Return the (X, Y) coordinate for the center point of the cell that contains the specified text.  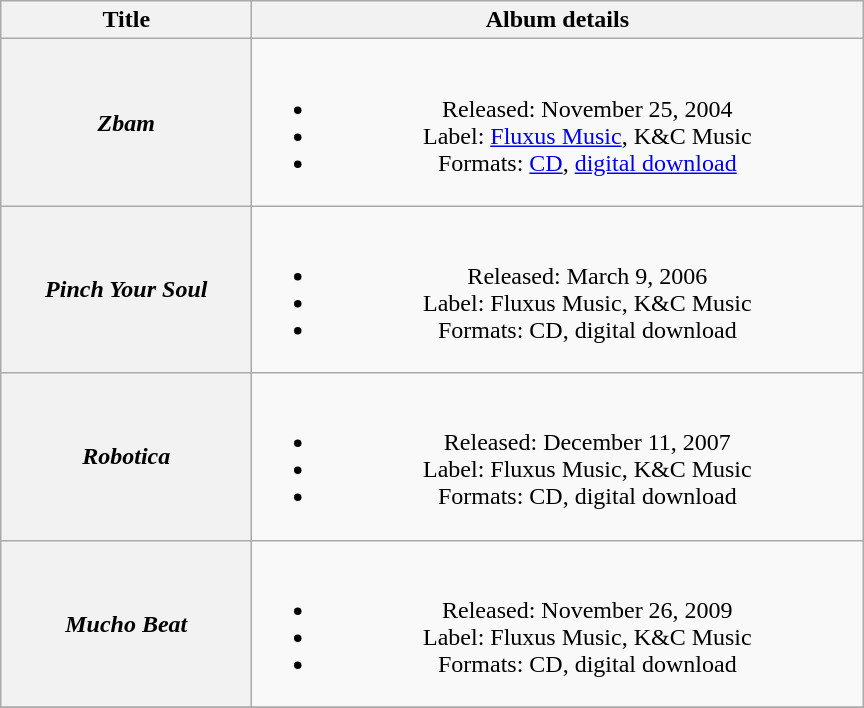
Robotica (126, 456)
Released: March 9, 2006Label: Fluxus Music, K&C MusicFormats: CD, digital download (558, 290)
Title (126, 20)
Released: November 26, 2009Label: Fluxus Music, K&C MusicFormats: CD, digital download (558, 624)
Pinch Your Soul (126, 290)
Mucho Beat (126, 624)
Zbam (126, 122)
Released: November 25, 2004Label: Fluxus Music, K&C MusicFormats: CD, digital download (558, 122)
Album details (558, 20)
Released: December 11, 2007Label: Fluxus Music, K&C MusicFormats: CD, digital download (558, 456)
